Provide the (x, y) coordinate of the cell's center where the given text is located.  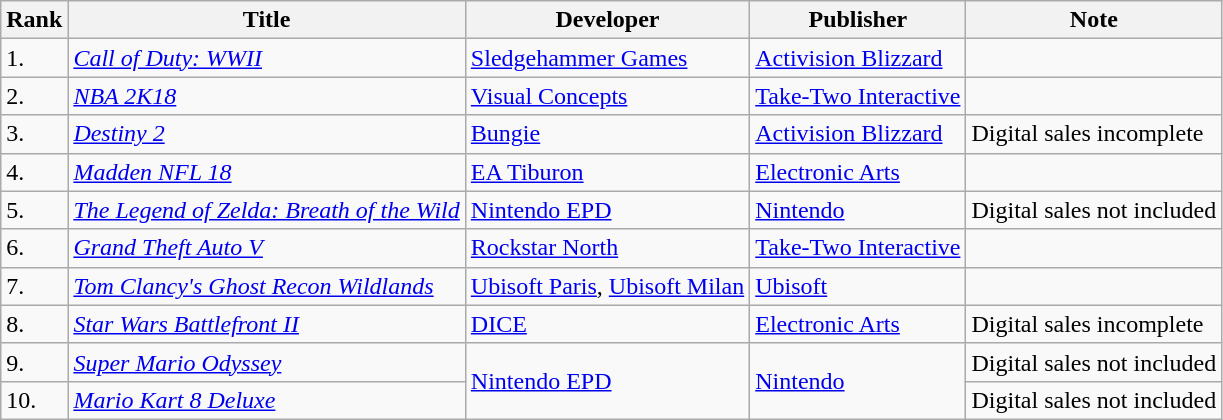
1. (34, 58)
8. (34, 324)
3. (34, 134)
10. (34, 400)
4. (34, 172)
7. (34, 286)
Super Mario Odyssey (266, 362)
The Legend of Zelda: Breath of the Wild (266, 210)
Ubisoft (858, 286)
6. (34, 248)
Destiny 2 (266, 134)
Call of Duty: WWII (266, 58)
Publisher (858, 20)
Note (1094, 20)
Visual Concepts (607, 96)
DICE (607, 324)
9. (34, 362)
Ubisoft Paris, Ubisoft Milan (607, 286)
Grand Theft Auto V (266, 248)
Bungie (607, 134)
Tom Clancy's Ghost Recon Wildlands (266, 286)
Developer (607, 20)
Star Wars Battlefront II (266, 324)
Sledgehammer Games (607, 58)
Rockstar North (607, 248)
NBA 2K18 (266, 96)
2. (34, 96)
Madden NFL 18 (266, 172)
Mario Kart 8 Deluxe (266, 400)
Rank (34, 20)
EA Tiburon (607, 172)
5. (34, 210)
Title (266, 20)
